From the cell containing the given text, extract its center point as [X, Y] coordinate. 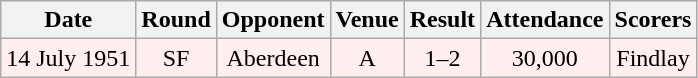
Round [176, 20]
Scorers [653, 20]
Aberdeen [273, 58]
14 July 1951 [68, 58]
1–2 [442, 58]
Result [442, 20]
Attendance [545, 20]
30,000 [545, 58]
Opponent [273, 20]
Date [68, 20]
Venue [367, 20]
A [367, 58]
Findlay [653, 58]
SF [176, 58]
